Locate the cell with the specified text and output its [x, y] center coordinate. 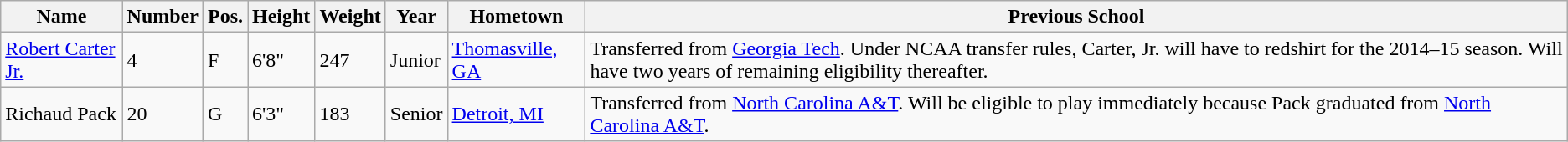
Weight [350, 17]
F [224, 60]
Junior [416, 60]
Senior [416, 114]
Detroit, MI [516, 114]
Year [416, 17]
247 [350, 60]
Thomasville, GA [516, 60]
183 [350, 114]
4 [162, 60]
Transferred from North Carolina A&T. Will be eligible to play immediately because Pack graduated from North Carolina A&T. [1076, 114]
Number [162, 17]
Robert Carter Jr. [62, 60]
Previous School [1076, 17]
Name [62, 17]
Hometown [516, 17]
Richaud Pack [62, 114]
G [224, 114]
Height [281, 17]
6'3" [281, 114]
Pos. [224, 17]
6'8" [281, 60]
20 [162, 114]
